From the cell containing the given text, extract its center point as (x, y) coordinate. 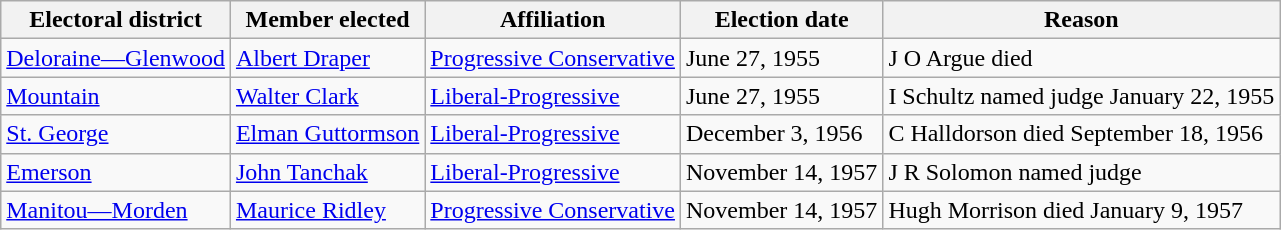
Albert Draper (327, 58)
St. George (116, 134)
Elman Guttormson (327, 134)
December 3, 1956 (781, 134)
Emerson (116, 172)
Electoral district (116, 20)
Manitou—Morden (116, 210)
Deloraine—Glenwood (116, 58)
Election date (781, 20)
J R Solomon named judge (1082, 172)
I Schultz named judge January 22, 1955 (1082, 96)
Reason (1082, 20)
Member elected (327, 20)
Walter Clark (327, 96)
Mountain (116, 96)
John Tanchak (327, 172)
Maurice Ridley (327, 210)
Hugh Morrison died January 9, 1957 (1082, 210)
C Halldorson died September 18, 1956 (1082, 134)
Affiliation (553, 20)
J O Argue died (1082, 58)
